Provide the (x, y) coordinate of the cell's center where the given text is located.  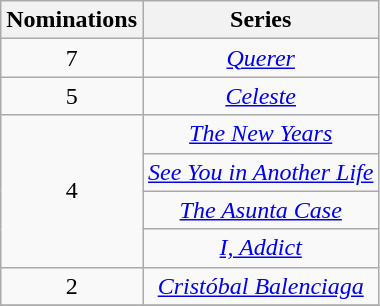
Querer (260, 58)
2 (72, 286)
Cristóbal Balenciaga (260, 286)
See You in Another Life (260, 172)
7 (72, 58)
The New Years (260, 134)
Nominations (72, 20)
Celeste (260, 96)
Series (260, 20)
5 (72, 96)
4 (72, 191)
I, Addict (260, 248)
The Asunta Case (260, 210)
